Find where the given text appears and provide that cell's center as (X, Y) coordinate. 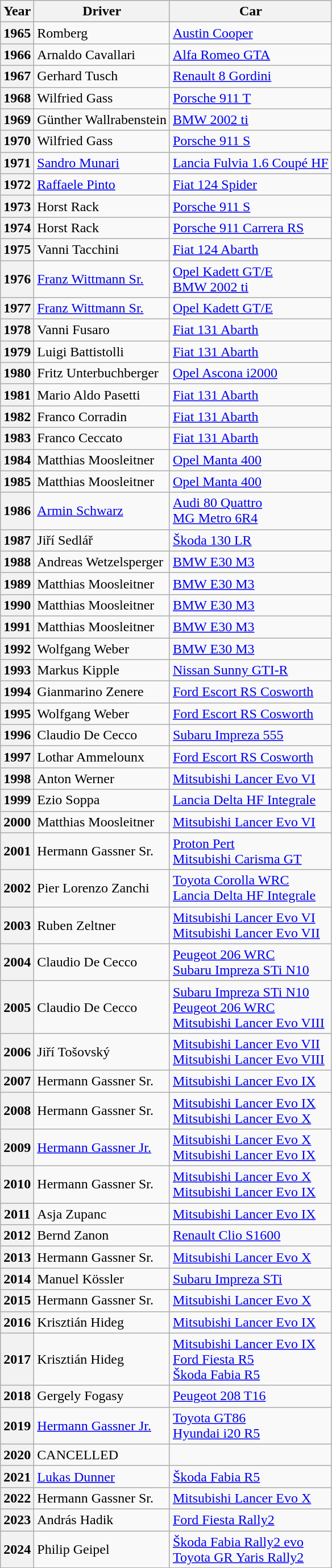
Sandro Munari (102, 163)
Mitsubishi Lancer Evo IXFord Fiesta R5Škoda Fabia R5 (250, 1359)
Günther Wallrabenstein (102, 120)
1970 (17, 141)
Austin Cooper (250, 33)
2015 (17, 1301)
1966 (17, 55)
2010 (17, 1185)
1988 (17, 562)
Peugeot 206 WRC Subaru Impreza STi N10 (250, 962)
Škoda Fabia Rally2 evoToyota GR Yaris Rally2 (250, 1549)
2016 (17, 1322)
2012 (17, 1236)
Peugeot 208 T16 (250, 1396)
1994 (17, 692)
Andreas Wetzelsperger (102, 562)
1984 (17, 460)
Subaru Impreza STi (250, 1279)
Mitsubishi Lancer Evo VI Mitsubishi Lancer Evo VII (250, 925)
2011 (17, 1214)
1981 (17, 395)
Opel Kadett GT/E (250, 308)
Markus Kipple (102, 670)
2004 (17, 962)
Fiat 124 Spider (250, 184)
Mario Aldo Pasetti (102, 395)
1979 (17, 352)
1978 (17, 330)
1993 (17, 670)
Raffaele Pinto (102, 184)
Fritz Unterbuchberger (102, 373)
2002 (17, 888)
András Hadik (102, 1520)
Mitsubishi Lancer Evo IX Mitsubishi Lancer Evo X (250, 1110)
1989 (17, 583)
1996 (17, 735)
2013 (17, 1257)
Vanni Fusaro (102, 330)
1976 (17, 279)
1967 (17, 76)
2024 (17, 1549)
2009 (17, 1147)
CANCELLED (102, 1455)
Porsche 911 T (250, 98)
BMW 2002 ti (250, 120)
Year (17, 11)
Lancia Fulvia 1.6 Coupé HF (250, 163)
Pier Lorenzo Zanchi (102, 888)
1998 (17, 779)
Manuel Kössler (102, 1279)
2003 (17, 925)
Subaru Impreza STi N10 Peugeot 206 WRC Mitsubishi Lancer Evo VIII (250, 1007)
Driver (102, 11)
1982 (17, 417)
1980 (17, 373)
2017 (17, 1359)
Subaru Impreza 555 (250, 735)
1997 (17, 757)
Toyota Corolla WRC Lancia Delta HF Integrale (250, 888)
1972 (17, 184)
Alfa Romeo GTA (250, 55)
Franco Ceccato (102, 438)
1987 (17, 540)
Gianmarino Zenere (102, 692)
Jiří Sedlář (102, 540)
1977 (17, 308)
Jiří Tošovský (102, 1052)
1986 (17, 511)
1965 (17, 33)
Renault 8 Gordini (250, 76)
Bernd Zanon (102, 1236)
2018 (17, 1396)
Audi 80 Quattro MG Metro 6R4 (250, 511)
Ford Fiesta Rally2 (250, 1520)
1992 (17, 648)
Gergely Fogasy (102, 1396)
2023 (17, 1520)
2021 (17, 1476)
Porsche 911 Carrera RS (250, 228)
Franco Corradin (102, 417)
1999 (17, 800)
1975 (17, 249)
Opel Kadett GT/E BMW 2002 ti (250, 279)
Vanni Tacchini (102, 249)
Škoda 130 LR (250, 540)
Proton Pert Mitsubishi Carisma GT (250, 851)
Gerhard Tusch (102, 76)
Asja Zupanc (102, 1214)
Ezio Soppa (102, 800)
1971 (17, 163)
1983 (17, 438)
Lukas Dunner (102, 1476)
1990 (17, 605)
1995 (17, 714)
Romberg (102, 33)
2005 (17, 1007)
2007 (17, 1081)
Car (250, 11)
Toyota GT86Hyundai i20 R5 (250, 1425)
2008 (17, 1110)
Opel Ascona i2000 (250, 373)
Nissan Sunny GTI-R (250, 670)
2001 (17, 851)
1974 (17, 228)
1973 (17, 206)
Luigi Battistolli (102, 352)
2020 (17, 1455)
Anton Werner (102, 779)
1991 (17, 627)
1985 (17, 481)
Škoda Fabia R5 (250, 1476)
1968 (17, 98)
1969 (17, 120)
Armin Schwarz (102, 511)
Ruben Zeltner (102, 925)
Lothar Ammelounx (102, 757)
2019 (17, 1425)
Fiat 124 Abarth (250, 249)
2022 (17, 1498)
Renault Clio S1600 (250, 1236)
2000 (17, 822)
2006 (17, 1052)
Lancia Delta HF Integrale (250, 800)
Arnaldo Cavallari (102, 55)
2014 (17, 1279)
Philip Geipel (102, 1549)
Mitsubishi Lancer Evo VII Mitsubishi Lancer Evo VIII (250, 1052)
